Scan for the cell matching the given text and deliver its (x, y) coordinate at center. 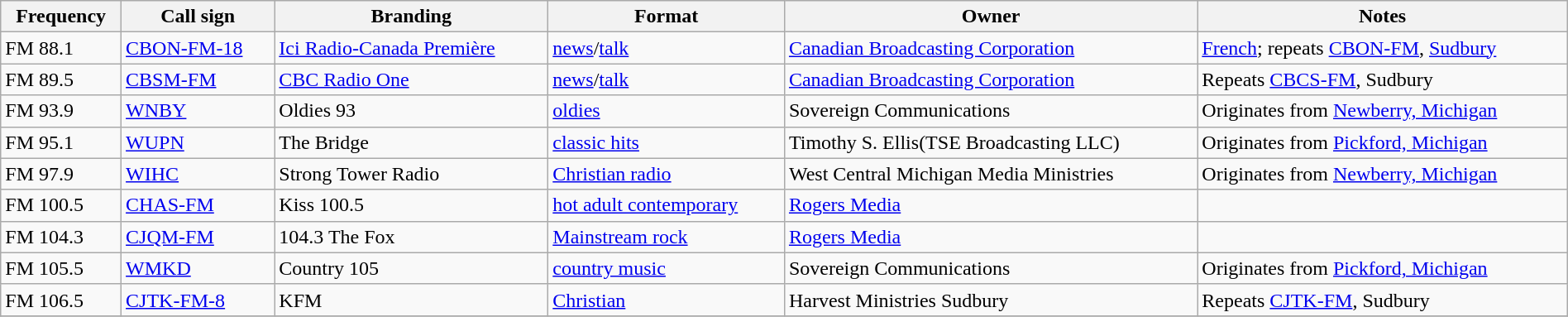
FM 100.5 (61, 205)
Christian (667, 300)
Mainstream rock (667, 237)
Call sign (198, 17)
hot adult contemporary (667, 205)
Ici Radio-Canada Première (412, 48)
WMKD (198, 268)
FM 89.5 (61, 79)
FM 97.9 (61, 174)
WNBY (198, 111)
oldies (667, 111)
104.3 The Fox (412, 237)
Repeats CJTK-FM, Sudbury (1383, 300)
Branding (412, 17)
Country 105 (412, 268)
FM 95.1 (61, 142)
FM 93.9 (61, 111)
Frequency (61, 17)
FM 105.5 (61, 268)
West Central Michigan Media Ministries (991, 174)
Format (667, 17)
The Bridge (412, 142)
French; repeats CBON-FM, Sudbury (1383, 48)
WUPN (198, 142)
CBON-FM-18 (198, 48)
CJTK-FM-8 (198, 300)
FM 104.3 (61, 237)
Oldies 93 (412, 111)
CBC Radio One (412, 79)
Harvest Ministries Sudbury (991, 300)
FM 88.1 (61, 48)
Notes (1383, 17)
FM 106.5 (61, 300)
Kiss 100.5 (412, 205)
CHAS-FM (198, 205)
country music (667, 268)
CJQM-FM (198, 237)
CBSM-FM (198, 79)
Strong Tower Radio (412, 174)
Timothy S. Ellis(TSE Broadcasting LLC) (991, 142)
Christian radio (667, 174)
Repeats CBCS-FM, Sudbury (1383, 79)
WIHC (198, 174)
KFM (412, 300)
Owner (991, 17)
classic hits (667, 142)
